Extract the [X, Y] coordinate from the center of the cell holding the provided text.  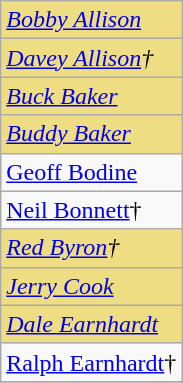
Red Byron† [92, 248]
Geoff Bodine [92, 172]
Jerry Cook [92, 286]
Buck Baker [92, 96]
Neil Bonnett† [92, 210]
Buddy Baker [92, 134]
Ralph Earnhardt† [92, 362]
Bobby Allison [92, 20]
Dale Earnhardt [92, 324]
Davey Allison† [92, 58]
